Locate the cell with the specified text and output its [X, Y] center coordinate. 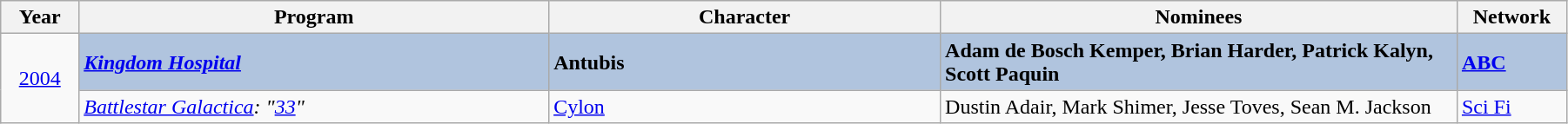
Cylon [745, 107]
Dustin Adair, Mark Shimer, Jesse Toves, Sean M. Jackson [1199, 107]
Sci Fi [1511, 107]
Adam de Bosch Kemper, Brian Harder, Patrick Kalyn, Scott Paquin [1199, 62]
Nominees [1199, 17]
Battlestar Galactica: "33" [314, 107]
Antubis [745, 62]
Program [314, 17]
Year [40, 17]
ABC [1511, 62]
Kingdom Hospital [314, 62]
Character [745, 17]
2004 [40, 78]
Network [1511, 17]
